Pinpoint the cell where the given text exists, returning its (X, Y) midpoint coordinate. 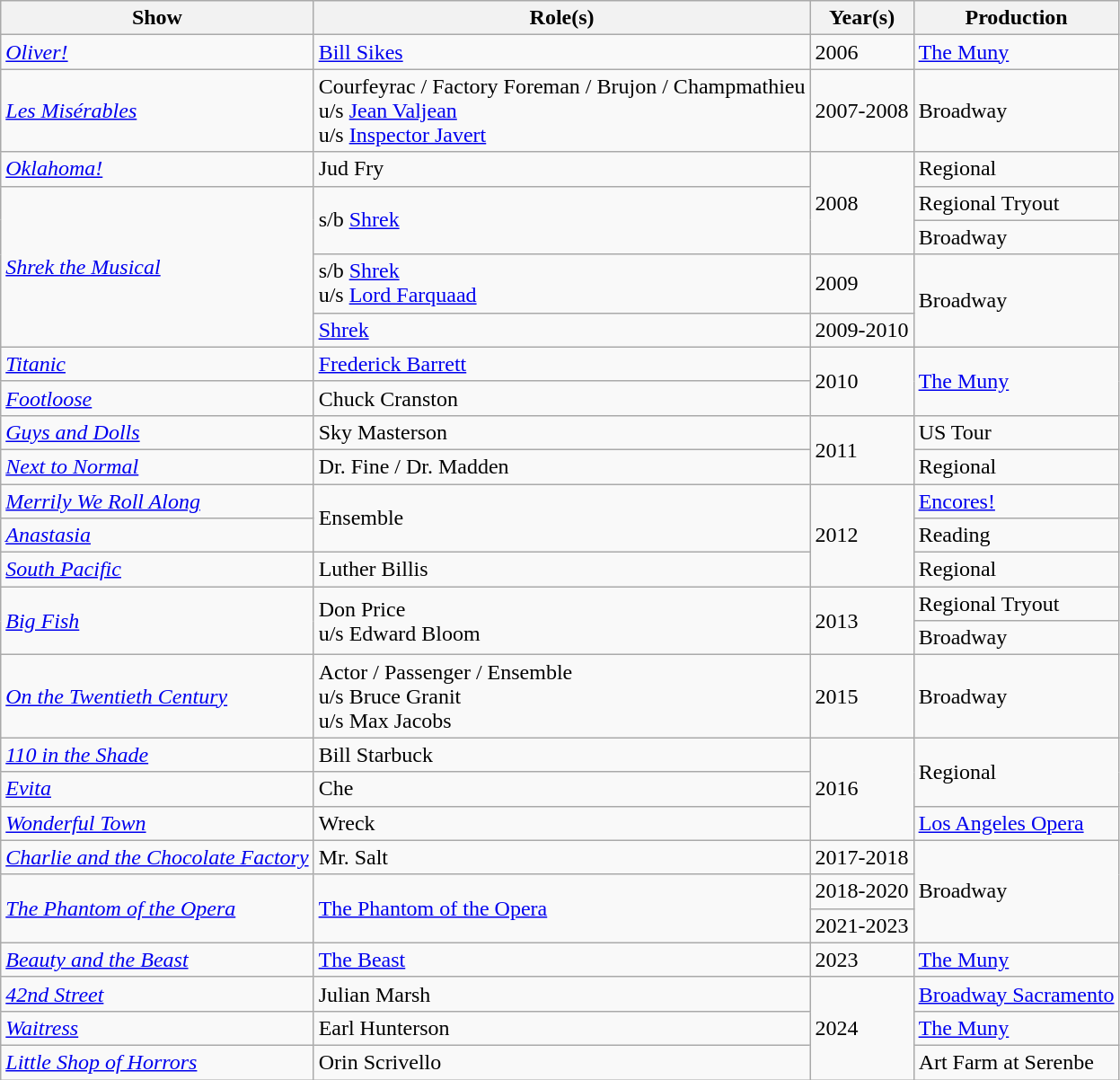
Next to Normal (157, 466)
Broadway Sacramento (1017, 994)
Orin Scrivello (562, 1062)
Shrek (562, 330)
Bill Sikes (562, 52)
2011 (862, 449)
2010 (862, 381)
Titanic (157, 364)
2024 (862, 1028)
110 in the Shade (157, 755)
Chuck Cranston (562, 398)
Show (157, 18)
Mr. Salt (562, 857)
Footloose (157, 398)
2008 (862, 203)
42nd Street (157, 994)
Little Shop of Horrors (157, 1062)
Che (562, 789)
2023 (862, 960)
Actor / Passenger / Ensembleu/s Bruce Granitu/s Max Jacobs (562, 696)
s/b Shreku/s Lord Farquaad (562, 284)
Shrek the Musical (157, 266)
2018-2020 (862, 891)
Earl Hunterson (562, 1028)
Bill Starbuck (562, 755)
Beauty and the Beast (157, 960)
Art Farm at Serenbe (1017, 1062)
Anastasia (157, 536)
Jud Fry (562, 169)
2012 (862, 535)
2009 (862, 284)
Reading (1017, 536)
2016 (862, 789)
Oliver! (157, 52)
On the Twentieth Century (157, 696)
Sky Masterson (562, 432)
2015 (862, 696)
2021-2023 (862, 925)
Guys and Dolls (157, 432)
2013 (862, 621)
2006 (862, 52)
2009-2010 (862, 330)
Merrily We Roll Along (157, 500)
Frederick Barrett (562, 364)
Production (1017, 18)
Wreck (562, 823)
Oklahoma! (157, 169)
Wonderful Town (157, 823)
2007-2008 (862, 111)
Les Misérables (157, 111)
2017-2018 (862, 857)
US Tour (1017, 432)
Year(s) (862, 18)
Waitress (157, 1028)
Don Priceu/s Edward Bloom (562, 621)
Courfeyrac / Factory Foreman / Brujon / Champmathieuu/s Jean Valjeanu/s Inspector Javert (562, 111)
s/b Shrek (562, 220)
Luther Billis (562, 570)
Dr. Fine / Dr. Madden (562, 466)
Big Fish (157, 621)
Los Angeles Opera (1017, 823)
The Beast (562, 960)
Charlie and the Chocolate Factory (157, 857)
South Pacific (157, 570)
Role(s) (562, 18)
Julian Marsh (562, 994)
Ensemble (562, 518)
Evita (157, 789)
Encores! (1017, 500)
